Return (x, y) of the center of cell containing provided text 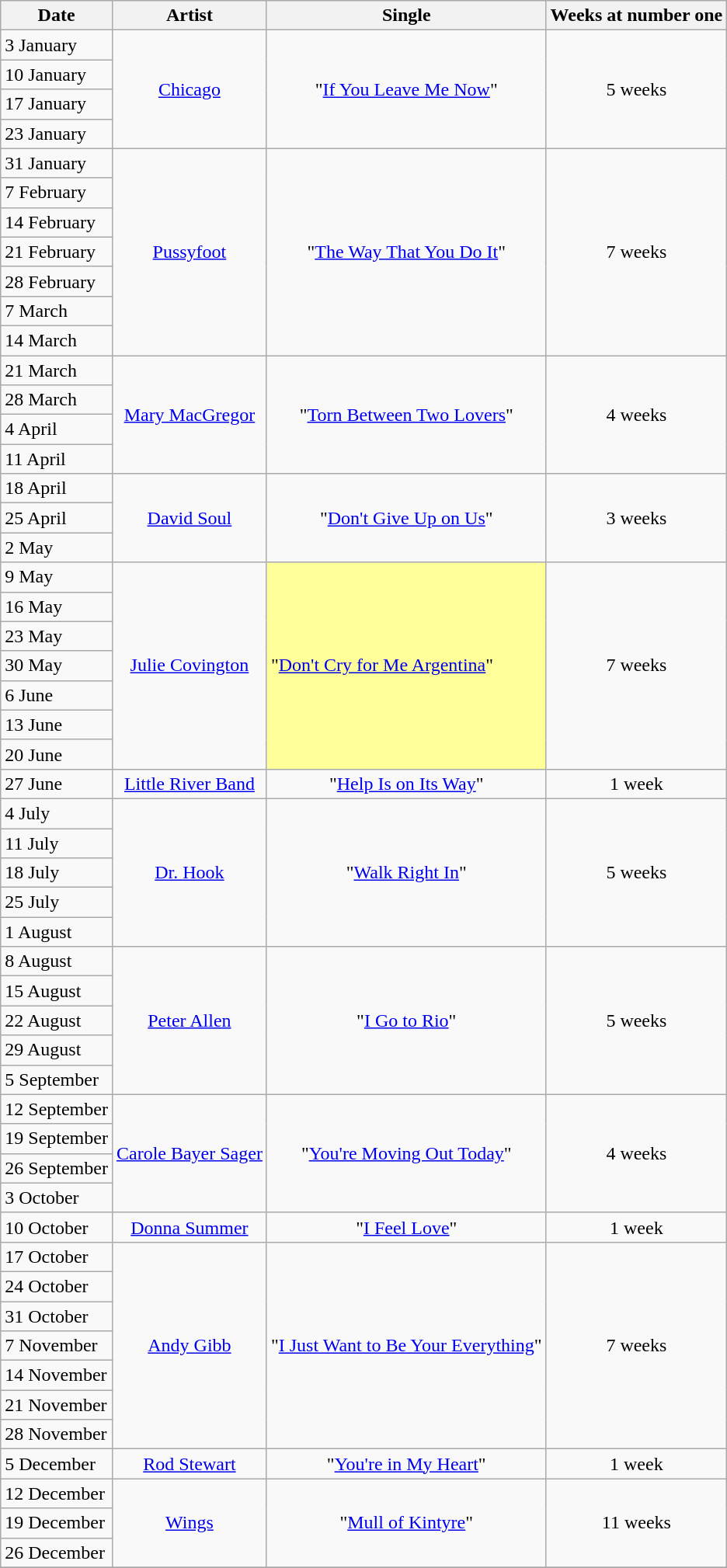
10 January (57, 75)
7 November (57, 1346)
18 July (57, 873)
17 January (57, 104)
4 April (57, 429)
23 May (57, 636)
19 December (57, 1523)
23 January (57, 134)
17 October (57, 1257)
10 October (57, 1227)
6 June (57, 695)
19 September (57, 1139)
5 December (57, 1464)
21 March (57, 370)
12 September (57, 1109)
Peter Allen (190, 1020)
16 May (57, 607)
21 November (57, 1405)
13 June (57, 725)
David Soul (190, 518)
28 March (57, 400)
3 October (57, 1198)
26 September (57, 1168)
Weeks at number one (637, 16)
"I Just Want to Be Your Everything" (406, 1345)
14 February (57, 222)
Julie Covington (190, 666)
5 September (57, 1080)
25 July (57, 902)
14 March (57, 340)
"Don't Cry for Me Argentina" (406, 666)
Donna Summer (190, 1227)
27 June (57, 784)
21 February (57, 252)
"You're Moving Out Today" (406, 1153)
20 June (57, 754)
"Walk Right In" (406, 872)
28 November (57, 1434)
30 May (57, 666)
Pussyfoot (190, 252)
11 July (57, 843)
Artist (190, 16)
29 August (57, 1050)
"I Feel Love" (406, 1227)
"You're in My Heart" (406, 1464)
8 August (57, 961)
28 February (57, 281)
14 November (57, 1375)
"I Go to Rio" (406, 1020)
22 August (57, 1020)
3 weeks (637, 518)
25 April (57, 518)
4 July (57, 813)
2 May (57, 548)
7 February (57, 193)
"If You Leave Me Now" (406, 89)
Mary MacGregor (190, 415)
"The Way That You Do It" (406, 252)
7 March (57, 311)
"Torn Between Two Lovers" (406, 415)
18 April (57, 488)
Single (406, 16)
26 December (57, 1552)
31 January (57, 163)
24 October (57, 1286)
11 weeks (637, 1523)
Chicago (190, 89)
Little River Band (190, 784)
Rod Stewart (190, 1464)
12 December (57, 1493)
Date (57, 16)
9 May (57, 577)
3 January (57, 45)
31 October (57, 1316)
Andy Gibb (190, 1345)
Carole Bayer Sager (190, 1153)
15 August (57, 991)
"Help Is on Its Way" (406, 784)
11 April (57, 459)
"Don't Give Up on Us" (406, 518)
"Mull of Kintyre" (406, 1523)
Dr. Hook (190, 872)
1 August (57, 932)
Wings (190, 1523)
